Pinpoint the cell where the given text exists, returning its (x, y) midpoint coordinate. 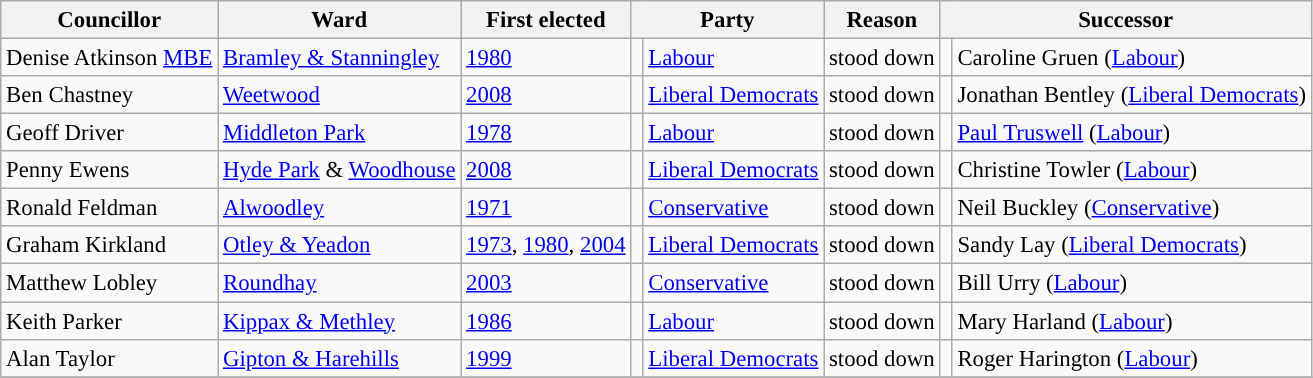
1971 (546, 208)
Penny Ewens (110, 170)
Bramley & Stanningley (340, 58)
Alwoodley (340, 208)
Successor (1126, 20)
Graham Kirkland (110, 245)
Bill Urry (Labour) (1132, 283)
Matthew Lobley (110, 283)
1980 (546, 58)
1999 (546, 358)
Paul Truswell (Labour) (1132, 133)
Weetwood (340, 95)
Keith Parker (110, 321)
Roger Harington (Labour) (1132, 358)
First elected (546, 20)
Caroline Gruen (Labour) (1132, 58)
Roundhay (340, 283)
Jonathan Bentley (Liberal Democrats) (1132, 95)
Ward (340, 20)
Party (728, 20)
Otley & Yeadon (340, 245)
Geoff Driver (110, 133)
Neil Buckley (Conservative) (1132, 208)
Hyde Park & Woodhouse (340, 170)
2003 (546, 283)
Mary Harland (Labour) (1132, 321)
Christine Towler (Labour) (1132, 170)
Ben Chastney (110, 95)
1978 (546, 133)
Denise Atkinson MBE (110, 58)
Middleton Park (340, 133)
Alan Taylor (110, 358)
1986 (546, 321)
Councillor (110, 20)
1973, 1980, 2004 (546, 245)
Reason (882, 20)
Kippax & Methley (340, 321)
Ronald Feldman (110, 208)
Gipton & Harehills (340, 358)
Sandy Lay (Liberal Democrats) (1132, 245)
